From the cell containing the given text, extract its center point as (X, Y) coordinate. 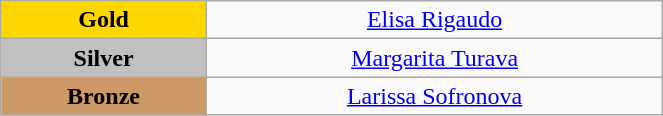
Margarita Turava (434, 58)
Larissa Sofronova (434, 96)
Elisa Rigaudo (434, 20)
Bronze (104, 96)
Gold (104, 20)
Silver (104, 58)
